Return [X, Y] of the center of cell containing provided text 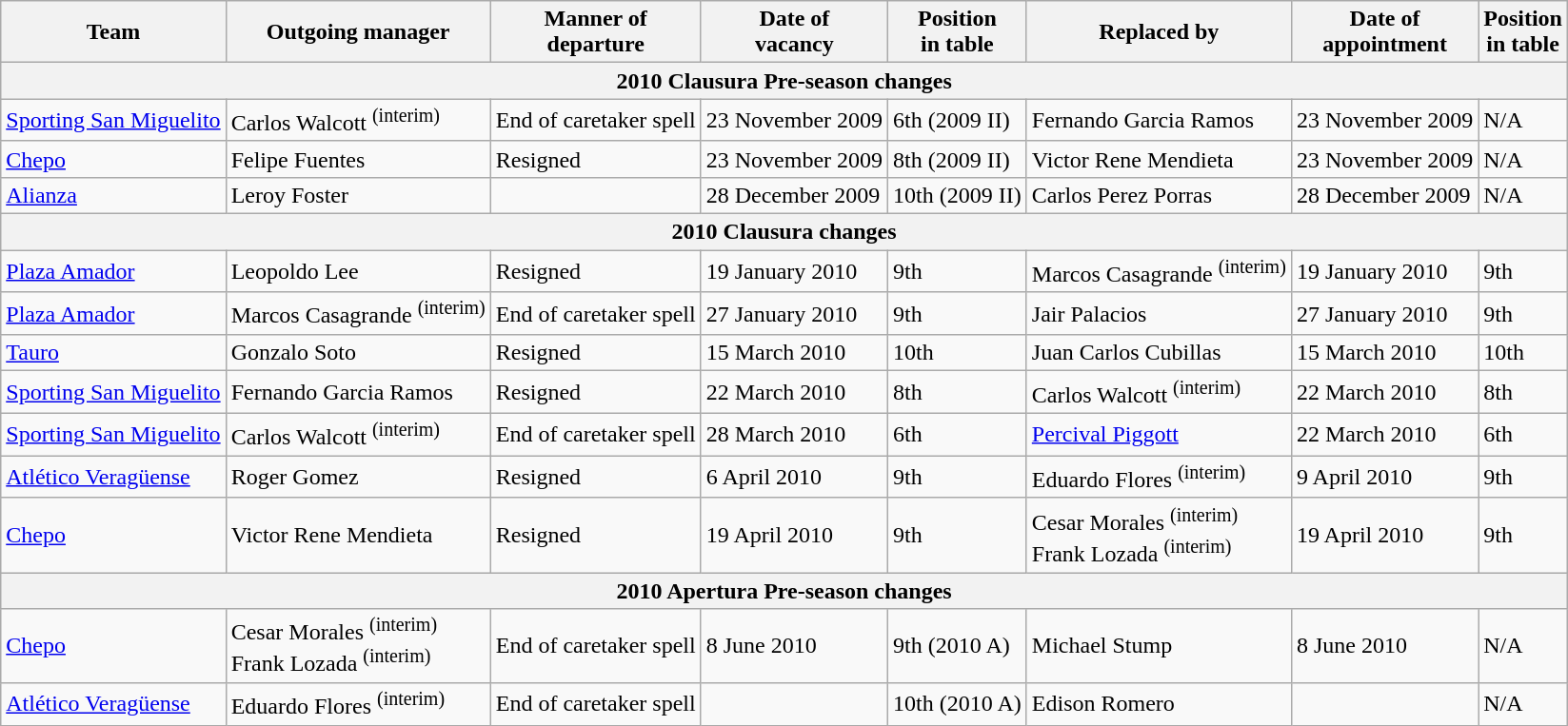
Roger Gomez [358, 478]
Percival Piggott [1159, 434]
8th (2009 II) [958, 159]
Carlos Perez Porras [1159, 195]
Leopoldo Lee [358, 272]
2010 Clausura changes [784, 232]
Date ofvacancy [794, 32]
Outgoing manager [358, 32]
Felipe Fuentes [358, 159]
10th (2009 II) [958, 195]
10th (2010 A) [958, 704]
Gonzalo Soto [358, 353]
Michael Stump [1159, 646]
Manner ofdeparture [596, 32]
Juan Carlos Cubillas [1159, 353]
Leroy Foster [358, 195]
Alianza [113, 195]
2010 Apertura Pre-season changes [784, 591]
28 March 2010 [794, 434]
6th (2009 II) [958, 120]
2010 Clausura Pre-season changes [784, 81]
Tauro [113, 353]
Edison Romero [1159, 704]
Team [113, 32]
Replaced by [1159, 32]
9th (2010 A) [958, 646]
Date ofappointment [1384, 32]
6 April 2010 [794, 478]
Jair Palacios [1159, 314]
9 April 2010 [1384, 478]
